From the cell containing the given text, extract its center point as (X, Y) coordinate. 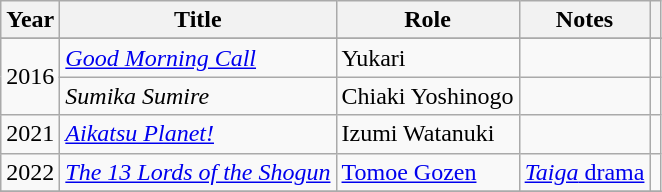
Izumi Watanuki (428, 134)
Role (428, 20)
2021 (30, 134)
2022 (30, 172)
Chiaki Yoshinogo (428, 96)
Year (30, 20)
Sumika Sumire (198, 96)
The 13 Lords of the Shogun (198, 172)
Taiga drama (584, 172)
Tomoe Gozen (428, 172)
Notes (584, 20)
Aikatsu Planet! (198, 134)
2016 (30, 77)
Title (198, 20)
Yukari (428, 58)
Good Morning Call (198, 58)
